Provide the (x, y) coordinate of the cell's center where the given text is located.  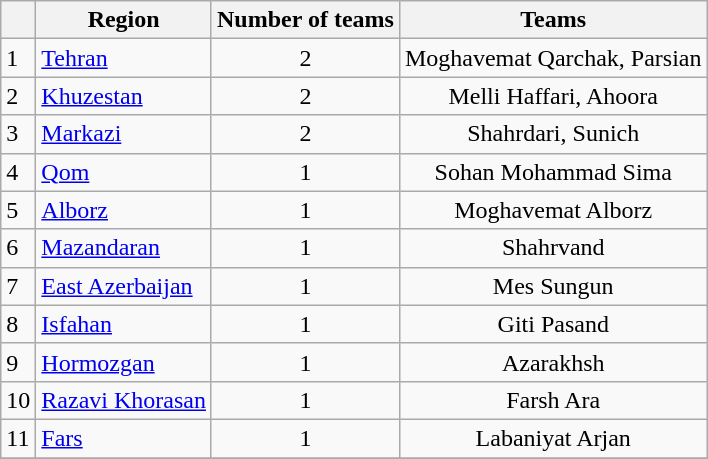
Mes Sungun (553, 286)
Farsh Ara (553, 400)
Khuzestan (124, 96)
Shahrvand (553, 248)
9 (18, 362)
11 (18, 438)
Giti Pasand (553, 324)
Tehran (124, 58)
Alborz (124, 210)
Moghavemat Alborz (553, 210)
Region (124, 20)
Razavi Khorasan (124, 400)
5 (18, 210)
East Azerbaijan (124, 286)
Qom (124, 172)
Teams (553, 20)
Shahrdari, Sunich (553, 134)
Moghavemat Qarchak, Parsian (553, 58)
7 (18, 286)
Melli Haffari, Ahoora (553, 96)
Markazi (124, 134)
Isfahan (124, 324)
4 (18, 172)
Fars (124, 438)
Labaniyat Arjan (553, 438)
Hormozgan (124, 362)
Mazandaran (124, 248)
Number of teams (305, 20)
6 (18, 248)
Azarakhsh (553, 362)
10 (18, 400)
8 (18, 324)
3 (18, 134)
Sohan Mohammad Sima (553, 172)
